For the text-containing cell, return its midpoint in (X, Y) coordinate format. 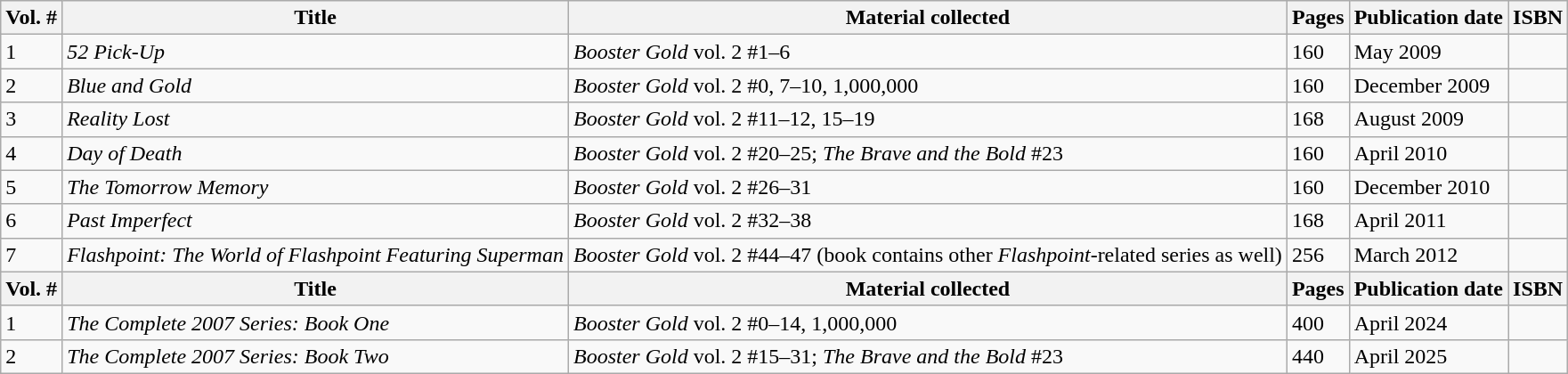
Booster Gold vol. 2 #0–14, 1,000,000 (928, 322)
December 2009 (1428, 85)
5 (32, 187)
4 (32, 153)
The Complete 2007 Series: Book One (315, 322)
Booster Gold vol. 2 #44–47 (book contains other Flashpoint-related series as well) (928, 255)
Booster Gold vol. 2 #11–12, 15–19 (928, 119)
Reality Lost (315, 119)
256 (1318, 255)
Booster Gold vol. 2 #15–31; The Brave and the Bold #23 (928, 356)
April 2010 (1428, 153)
The Tomorrow Memory (315, 187)
6 (32, 221)
December 2010 (1428, 187)
Past Imperfect (315, 221)
440 (1318, 356)
Day of Death (315, 153)
August 2009 (1428, 119)
7 (32, 255)
3 (32, 119)
Booster Gold vol. 2 #20–25; The Brave and the Bold #23 (928, 153)
April 2024 (1428, 322)
400 (1318, 322)
Booster Gold vol. 2 #32–38 (928, 221)
April 2011 (1428, 221)
Booster Gold vol. 2 #0, 7–10, 1,000,000 (928, 85)
April 2025 (1428, 356)
Booster Gold vol. 2 #26–31 (928, 187)
March 2012 (1428, 255)
Blue and Gold (315, 85)
Flashpoint: The World of Flashpoint Featuring Superman (315, 255)
52 Pick-Up (315, 52)
The Complete 2007 Series: Book Two (315, 356)
Booster Gold vol. 2 #1–6 (928, 52)
May 2009 (1428, 52)
